Scan for the cell matching the given text and deliver its [x, y] coordinate at center. 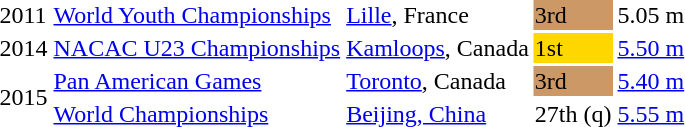
Pan American Games [197, 81]
NACAC U23 Championships [197, 48]
World Youth Championships [197, 15]
1st [573, 48]
Kamloops, Canada [438, 48]
Toronto, Canada [438, 81]
Lille, France [438, 15]
